Find where the given text appears and provide that cell's center as [X, Y] coordinate. 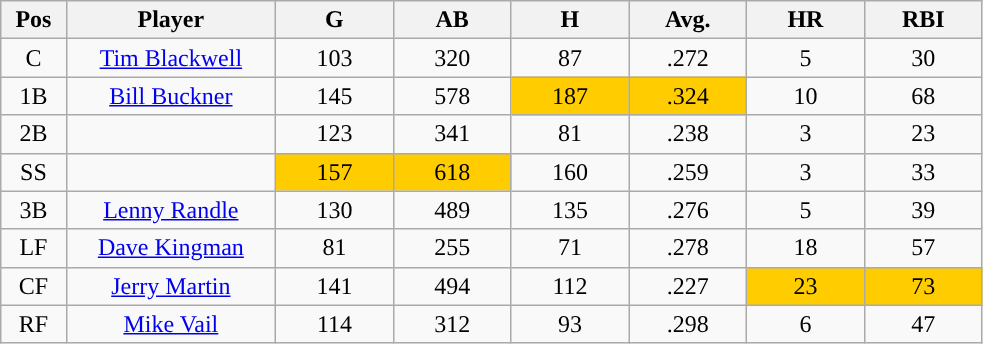
RBI [923, 20]
Pos [34, 20]
LF [34, 248]
Avg. [688, 20]
18 [806, 248]
39 [923, 210]
AB [452, 20]
160 [570, 172]
187 [570, 96]
112 [570, 286]
93 [570, 324]
114 [335, 324]
33 [923, 172]
.298 [688, 324]
123 [335, 134]
.227 [688, 286]
103 [335, 58]
.238 [688, 134]
73 [923, 286]
C [34, 58]
HR [806, 20]
255 [452, 248]
47 [923, 324]
312 [452, 324]
145 [335, 96]
6 [806, 324]
68 [923, 96]
157 [335, 172]
H [570, 20]
578 [452, 96]
Dave Kingman [170, 248]
.278 [688, 248]
Jerry Martin [170, 286]
Lenny Randle [170, 210]
G [335, 20]
Bill Buckner [170, 96]
.272 [688, 58]
SS [34, 172]
494 [452, 286]
RF [34, 324]
71 [570, 248]
489 [452, 210]
Player [170, 20]
341 [452, 134]
141 [335, 286]
1B [34, 96]
Tim Blackwell [170, 58]
CF [34, 286]
.259 [688, 172]
135 [570, 210]
2B [34, 134]
130 [335, 210]
87 [570, 58]
3B [34, 210]
30 [923, 58]
.276 [688, 210]
Mike Vail [170, 324]
618 [452, 172]
57 [923, 248]
320 [452, 58]
10 [806, 96]
.324 [688, 96]
